For the text-containing cell, return its midpoint in [x, y] coordinate format. 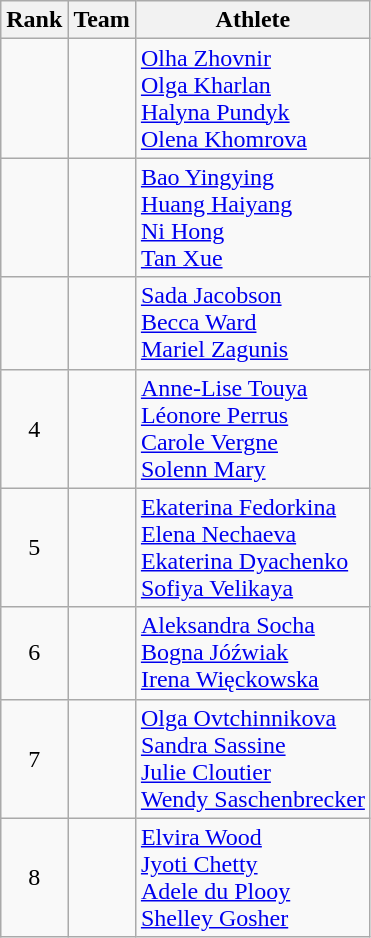
5 [34, 548]
Olga OvtchinnikovaSandra SassineJulie CloutierWendy Saschenbrecker [252, 758]
Sada JacobsonBecca WardMariel Zagunis [252, 323]
7 [34, 758]
Athlete [252, 20]
Olha ZhovnirOlga KharlanHalyna PundykOlena Khomrova [252, 98]
Aleksandra SochaBogna JóźwiakIrena Więckowska [252, 653]
Bao YingyingHuang HaiyangNi HongTan Xue [252, 218]
Ekaterina FedorkinaElena NechaevaEkaterina DyachenkoSofiya Velikaya [252, 548]
Elvira WoodJyoti ChettyAdele du PlooyShelley Gosher [252, 878]
Rank [34, 20]
Team [102, 20]
Anne-Lise TouyaLéonore PerrusCarole VergneSolenn Mary [252, 428]
4 [34, 428]
8 [34, 878]
6 [34, 653]
